Find where the given text appears and provide that cell's center as [x, y] coordinate. 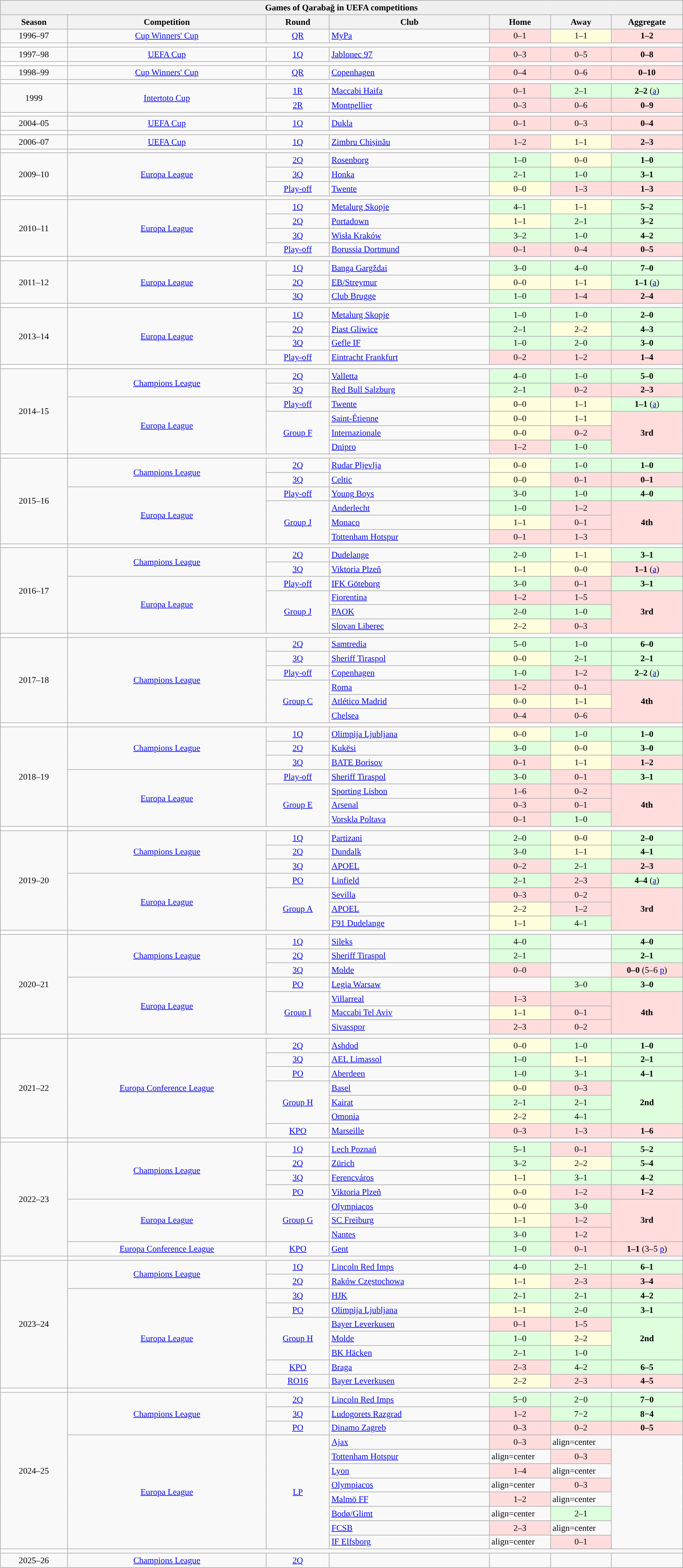
Group A [298, 909]
Borussia Dortmund [409, 250]
Ajax [409, 1442]
Villarreal [409, 999]
Wisła Kraków [409, 236]
Aggregate [647, 22]
Dudelange [409, 555]
Samtredia [409, 644]
1R [298, 91]
Maccabi Tel Aviv [409, 1013]
8−4 [647, 1414]
7−2 [581, 1414]
Fiorentina [409, 598]
Kukësi [409, 748]
2025–26 [34, 1560]
Group C [298, 702]
3–4 [647, 1282]
LP [298, 1492]
2006–07 [34, 142]
BATE Borisov [409, 763]
2004–05 [34, 124]
Dnipro [409, 447]
Eintracht Frankfurt [409, 358]
Competition [167, 22]
Roma [409, 687]
Honka [409, 174]
1998–99 [34, 73]
1999 [34, 98]
Sporting Lisbon [409, 791]
2–4 [647, 296]
Dukla [409, 124]
Sivasspor [409, 1027]
2009–10 [34, 174]
Malmö FF [409, 1500]
Rosenborg [409, 160]
Group I [298, 1013]
2010–11 [34, 228]
Round [298, 22]
2024–25 [34, 1471]
Montpellier [409, 105]
6–1 [647, 1267]
0–10 [647, 73]
2014–15 [34, 412]
2018–19 [34, 777]
HJK [409, 1296]
0–9 [647, 105]
Group E [298, 806]
Aberdeen [409, 1074]
2016–17 [34, 591]
Arsenal [409, 805]
2015–16 [34, 501]
Dundalk [409, 852]
2023–24 [34, 1324]
Club [409, 22]
RO16 [298, 1381]
BK Häcken [409, 1353]
Ludogorets Razgrad [409, 1414]
Jablonec 97 [409, 54]
7–0 [647, 268]
7−0 [647, 1400]
Raków Częstochowa [409, 1282]
Rudar Pljevlja [409, 466]
Dinamo Zagreb [409, 1428]
2021–22 [34, 1088]
Monaco [409, 522]
Partizani [409, 838]
AEL Limassol [409, 1060]
Valletta [409, 376]
4–5 [647, 1381]
5–1 [520, 1149]
4–4 (a) [647, 881]
2013–14 [34, 336]
F91 Dudelange [409, 924]
Ferencváros [409, 1178]
2020–21 [34, 984]
Portadown [409, 221]
EB/Streymur [409, 282]
Braga [409, 1367]
1996–97 [34, 36]
Slovan Liberec [409, 626]
1–1 (3–5 p) [647, 1249]
Group G [298, 1221]
Home [520, 22]
Omonia [409, 1117]
0–0 (5–6 p) [647, 970]
5−0 [520, 1400]
IFK Göteborg [409, 584]
Internazionale [409, 433]
2011–12 [34, 282]
SC Freiburg [409, 1220]
2−0 [581, 1400]
2022–23 [34, 1199]
Legia Warsaw [409, 984]
Banga Gargždai [409, 268]
Group F [298, 433]
6–0 [647, 644]
5–4 [647, 1164]
Away [581, 22]
Basel [409, 1088]
Nantes [409, 1235]
Celtic [409, 480]
Piast Gliwice [409, 329]
Ashdod [409, 1046]
Red Bull Salzburg [409, 390]
FCSB [409, 1528]
Chelsea [409, 716]
0–8 [647, 54]
1997–98 [34, 54]
MyPa [409, 36]
Sevilla [409, 895]
IF Elfsborg [409, 1542]
2017–18 [34, 680]
Lech Poznań [409, 1149]
Lyon [409, 1471]
4–3 [647, 329]
Intertoto Cup [167, 98]
Saint-Étienne [409, 419]
2R [298, 105]
Games of Qarabağ in UEFA competitions [342, 8]
Young Boys [409, 494]
Linfield [409, 881]
Anderlecht [409, 508]
Season [34, 22]
Gefle IF [409, 343]
Zürich [409, 1164]
2019–20 [34, 881]
PAOK [409, 612]
Zimbru Chișinău [409, 142]
Atlético Madrid [409, 702]
Club Brugge [409, 296]
6–5 [647, 1367]
Kairat [409, 1102]
Sileks [409, 942]
Bodø/Glimt [409, 1514]
Maccabi Haifa [409, 91]
Vorskla Poltava [409, 820]
Gent [409, 1249]
Marseille [409, 1131]
